Output the [X, Y] coordinate of the center of the cell containing the given text.  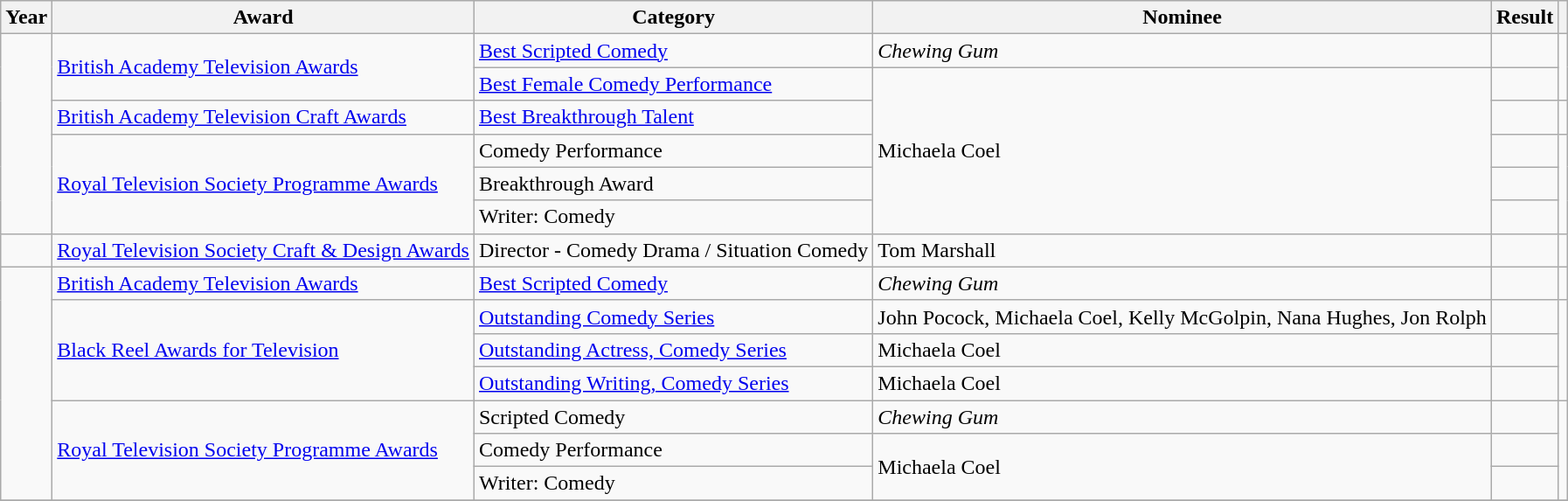
Award [264, 17]
Scripted Comedy [673, 417]
Outstanding Writing, Comedy Series [673, 383]
Black Reel Awards for Television [264, 350]
John Pocock, Michaela Coel, Kelly McGolpin, Nana Hughes, Jon Rolph [1183, 317]
Outstanding Comedy Series [673, 317]
Best Female Comedy Performance [673, 84]
British Academy Television Craft Awards [264, 117]
Breakthrough Award [673, 184]
Tom Marshall [1183, 250]
Year [26, 17]
Outstanding Actress, Comedy Series [673, 350]
Category [673, 17]
Nominee [1183, 17]
Director - Comedy Drama / Situation Comedy [673, 250]
Royal Television Society Craft & Design Awards [264, 250]
Result [1524, 17]
Best Breakthrough Talent [673, 117]
